Return [x, y] of the center of cell containing provided text 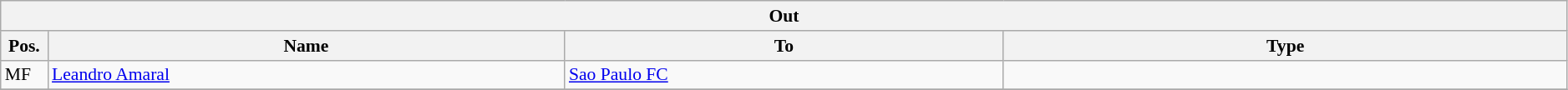
Name [306, 46]
Leandro Amaral [306, 75]
Sao Paulo FC [784, 75]
Type [1285, 46]
Pos. [24, 46]
To [784, 46]
Out [784, 16]
MF [24, 75]
